Output the [X, Y] coordinate of the center of the cell containing the given text.  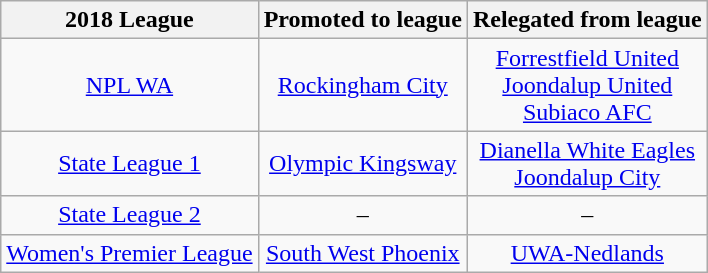
Relegated from league [587, 20]
Dianella White EaglesJoondalup City [587, 164]
UWA-Nedlands [587, 253]
Promoted to league [362, 20]
Forrestfield UnitedJoondalup UnitedSubiaco AFC [587, 85]
State League 2 [130, 215]
Women's Premier League [130, 253]
NPL WA [130, 85]
2018 League [130, 20]
Rockingham City [362, 85]
South West Phoenix [362, 253]
State League 1 [130, 164]
Olympic Kingsway [362, 164]
